From the cell containing the given text, extract its center point as (X, Y) coordinate. 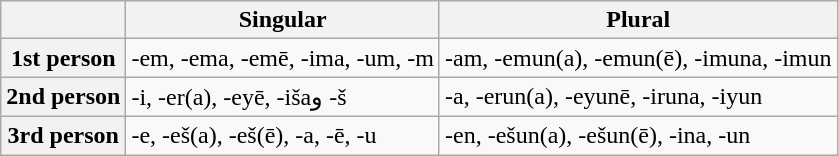
-em, -ema, -emē, -ima, -um, -m (283, 58)
-e, -eš(a), -eš(ē), -a, -ē, -u (283, 135)
-i, -er(a), -eyē, -išaو -š (283, 97)
Singular (283, 20)
-am, -emun(a), -emun(ē), -imuna, -imun (638, 58)
-a, -erun(a), -eyunē, -iruna, -iyun (638, 97)
3rd person (64, 135)
-en, -ešun(a), -ešun(ē), -ina, -un (638, 135)
Plural (638, 20)
2nd person (64, 97)
1st person (64, 58)
